Search for the cell housing the specified text and yield its (x, y) center coordinate. 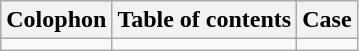
Case (327, 20)
Colophon (56, 20)
Table of contents (204, 20)
